Scan for the cell matching the given text and deliver its [x, y] coordinate at center. 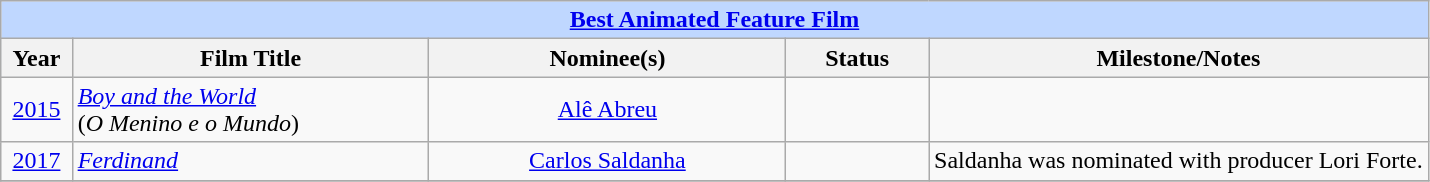
Status [858, 58]
Ferdinand [250, 161]
Film Title [250, 58]
Alê Abreu [608, 110]
Milestone/Notes [1179, 58]
Saldanha was nominated with producer Lori Forte. [1179, 161]
2015 [36, 110]
Nominee(s) [608, 58]
Boy and the World(O Menino e o Mundo) [250, 110]
Carlos Saldanha [608, 161]
Year [36, 58]
2017 [36, 161]
Best Animated Feature Film [714, 20]
